Pinpoint the cell where the given text exists, returning its [X, Y] midpoint coordinate. 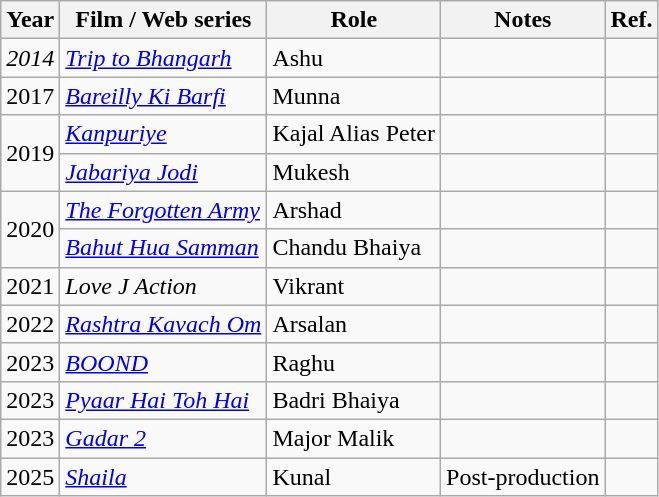
Major Malik [354, 438]
Kunal [354, 477]
Raghu [354, 362]
Ashu [354, 58]
Role [354, 20]
BOOND [164, 362]
Pyaar Hai Toh Hai [164, 400]
Gadar 2 [164, 438]
Love J Action [164, 286]
Kanpuriye [164, 134]
Jabariya Jodi [164, 172]
2025 [30, 477]
Arshad [354, 210]
Shaila [164, 477]
Notes [523, 20]
Badri Bhaiya [354, 400]
2021 [30, 286]
Bahut Hua Samman [164, 248]
Ref. [632, 20]
Year [30, 20]
Vikrant [354, 286]
Rashtra Kavach Om [164, 324]
2014 [30, 58]
Post-production [523, 477]
2017 [30, 96]
2022 [30, 324]
2020 [30, 229]
Arsalan [354, 324]
Bareilly Ki Barfi [164, 96]
Mukesh [354, 172]
Munna [354, 96]
Film / Web series [164, 20]
Chandu Bhaiya [354, 248]
The Forgotten Army [164, 210]
2019 [30, 153]
Trip to Bhangarh [164, 58]
Kajal Alias Peter [354, 134]
